For the text-containing cell, return its midpoint in [x, y] coordinate format. 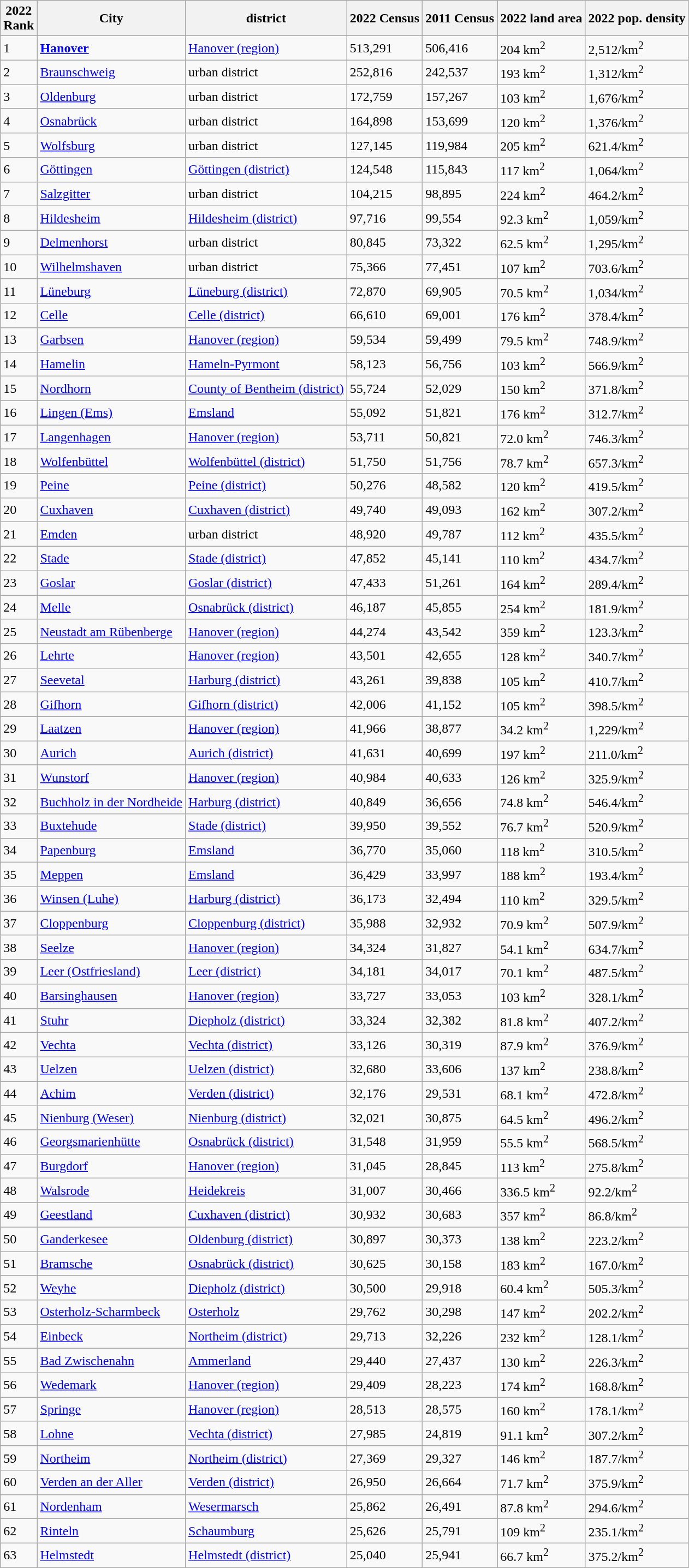
45 [19, 1117]
42,655 [460, 656]
181.9/km2 [637, 608]
99,554 [460, 218]
Langenhagen [111, 438]
506,416 [460, 48]
28,513 [384, 1410]
40,633 [460, 777]
Wolfenbüttel [111, 462]
289.4/km2 [637, 583]
district [266, 19]
29,440 [384, 1361]
1,376/km2 [637, 121]
42 [19, 1045]
21 [19, 535]
513,291 [384, 48]
2,512/km2 [637, 48]
2022 pop. density [637, 19]
748.9/km2 [637, 339]
35 [19, 875]
32,176 [384, 1093]
58,123 [384, 364]
87.9 km2 [542, 1045]
Papenburg [111, 850]
Cloppenburg (district) [266, 923]
124,548 [384, 170]
48,582 [460, 486]
117 km2 [542, 170]
26 [19, 656]
746.3/km2 [637, 438]
50 [19, 1240]
68.1 km2 [542, 1093]
70.5 km2 [542, 291]
77,451 [460, 267]
34.2 km2 [542, 729]
Lüneburg (district) [266, 291]
Hameln-Pyrmont [266, 364]
187.7/km2 [637, 1458]
Hildesheim [111, 218]
48,920 [384, 535]
371.8/km2 [637, 388]
Oldenburg (district) [266, 1240]
55.5 km2 [542, 1142]
112 km2 [542, 535]
126 km2 [542, 777]
28,575 [460, 1410]
51,261 [460, 583]
Nienburg (Weser) [111, 1117]
310.5/km2 [637, 850]
Achim [111, 1093]
Barsinghausen [111, 996]
29,531 [460, 1093]
138 km2 [542, 1240]
39,838 [460, 680]
55,092 [384, 412]
53 [19, 1313]
41,631 [384, 753]
Garbsen [111, 339]
41,152 [460, 705]
Helmstedt [111, 1555]
153,699 [460, 121]
42,006 [384, 705]
375.9/km2 [637, 1483]
23 [19, 583]
2022 Census [384, 19]
294.6/km2 [637, 1507]
Buchholz in der Nordheide [111, 802]
29,918 [460, 1288]
359 km2 [542, 632]
107 km2 [542, 267]
30 [19, 753]
51,750 [384, 462]
472.8/km2 [637, 1093]
47 [19, 1166]
407.2/km2 [637, 1020]
Nordenham [111, 1507]
104,215 [384, 194]
49,093 [460, 510]
32,494 [460, 899]
30,373 [460, 1240]
44 [19, 1093]
Neustadt am Rübenberge [111, 632]
76.7 km2 [542, 826]
Helmstedt (district) [266, 1555]
18 [19, 462]
419.5/km2 [637, 486]
45,855 [460, 608]
546.4/km2 [637, 802]
31,045 [384, 1166]
160 km2 [542, 1410]
60.4 km2 [542, 1288]
39,950 [384, 826]
Seevetal [111, 680]
24,819 [460, 1434]
123.3/km2 [637, 632]
70.1 km2 [542, 972]
56 [19, 1385]
79.5 km2 [542, 339]
2011 Census [460, 19]
35,060 [460, 850]
25 [19, 632]
72.0 km2 [542, 438]
6 [19, 170]
435.5/km2 [637, 535]
87.8 km2 [542, 1507]
378.4/km2 [637, 315]
226.3/km2 [637, 1361]
25,626 [384, 1531]
Cuxhaven [111, 510]
Göttingen (district) [266, 170]
109 km2 [542, 1531]
Delmenhorst [111, 242]
40,849 [384, 802]
Braunschweig [111, 72]
Geestland [111, 1214]
50,276 [384, 486]
150 km2 [542, 388]
City [111, 19]
329.5/km2 [637, 899]
31,548 [384, 1142]
Emden [111, 535]
81.8 km2 [542, 1020]
1,064/km2 [637, 170]
28 [19, 705]
119,984 [460, 145]
235.1/km2 [637, 1531]
Osterholz-Scharmbeck [111, 1313]
43,542 [460, 632]
29,327 [460, 1458]
5 [19, 145]
35,988 [384, 923]
30,875 [460, 1117]
312.7/km2 [637, 412]
2 [19, 72]
Winsen (Luhe) [111, 899]
92.2/km2 [637, 1190]
232 km2 [542, 1337]
157,267 [460, 97]
32,382 [460, 1020]
Stade [111, 559]
75,366 [384, 267]
16 [19, 412]
33 [19, 826]
328.1/km2 [637, 996]
657.3/km2 [637, 462]
Göttingen [111, 170]
Salzgitter [111, 194]
78.7 km2 [542, 462]
52 [19, 1288]
Bad Zwischenahn [111, 1361]
63 [19, 1555]
Leer (Ostfriesland) [111, 972]
Uelzen (district) [266, 1069]
Laatzen [111, 729]
2022 land area [542, 19]
376.9/km2 [637, 1045]
1 [19, 48]
54 [19, 1337]
336.5 km2 [542, 1190]
97,716 [384, 218]
34,017 [460, 972]
7 [19, 194]
33,606 [460, 1069]
172,759 [384, 97]
Verden an der Aller [111, 1483]
30,897 [384, 1240]
357 km2 [542, 1214]
49,740 [384, 510]
Hamelin [111, 364]
41 [19, 1020]
Goslar [111, 583]
36,173 [384, 899]
51 [19, 1264]
Buxtehude [111, 826]
27 [19, 680]
Leer (district) [266, 972]
146 km2 [542, 1458]
40 [19, 996]
15 [19, 388]
53,711 [384, 438]
91.1 km2 [542, 1434]
Lüneburg [111, 291]
20 [19, 510]
41,966 [384, 729]
26,491 [460, 1507]
43 [19, 1069]
Peine [111, 486]
Heidekreis [266, 1190]
Schaumburg [266, 1531]
32,932 [460, 923]
47,852 [384, 559]
Cloppenburg [111, 923]
205 km2 [542, 145]
27,369 [384, 1458]
33,324 [384, 1020]
30,683 [460, 1214]
Wunstorf [111, 777]
566.9/km2 [637, 364]
1,295/km2 [637, 242]
1,034/km2 [637, 291]
38,877 [460, 729]
30,932 [384, 1214]
113 km2 [542, 1166]
Goslar (district) [266, 583]
59,534 [384, 339]
1,676/km2 [637, 97]
72,870 [384, 291]
33,727 [384, 996]
115,843 [460, 170]
46,187 [384, 608]
464.2/km2 [637, 194]
40,984 [384, 777]
Seelze [111, 947]
33,126 [384, 1045]
3 [19, 97]
4 [19, 121]
242,537 [460, 72]
174 km2 [542, 1385]
38 [19, 947]
62.5 km2 [542, 242]
Ganderkesee [111, 1240]
167.0/km2 [637, 1264]
127,145 [384, 145]
238.8/km2 [637, 1069]
Celle (district) [266, 315]
17 [19, 438]
1,229/km2 [637, 729]
183 km2 [542, 1264]
1,312/km2 [637, 72]
Aurich (district) [266, 753]
398.5/km2 [637, 705]
Rinteln [111, 1531]
43,261 [384, 680]
130 km2 [542, 1361]
51,756 [460, 462]
193 km2 [542, 72]
703.6/km2 [637, 267]
621.4/km2 [637, 145]
25,791 [460, 1531]
36 [19, 899]
30,500 [384, 1288]
28,845 [460, 1166]
Stuhr [111, 1020]
70.9 km2 [542, 923]
71.7 km2 [542, 1483]
Hanover [111, 48]
55,724 [384, 388]
59 [19, 1458]
Weyhe [111, 1288]
31,007 [384, 1190]
14 [19, 364]
Georgsmarienhütte [111, 1142]
410.7/km2 [637, 680]
19 [19, 486]
128.1/km2 [637, 1337]
32,680 [384, 1069]
Osterholz [266, 1313]
29,713 [384, 1337]
11 [19, 291]
10 [19, 267]
37 [19, 923]
188 km2 [542, 875]
252,816 [384, 72]
60 [19, 1483]
33,997 [460, 875]
27,985 [384, 1434]
33,053 [460, 996]
8 [19, 218]
29,409 [384, 1385]
66,610 [384, 315]
62 [19, 1531]
147 km2 [542, 1313]
Peine (district) [266, 486]
County of Bentheim (district) [266, 388]
Wilhelmshaven [111, 267]
40,699 [460, 753]
Burgdorf [111, 1166]
168.8/km2 [637, 1385]
54.1 km2 [542, 947]
202.2/km2 [637, 1313]
505.3/km2 [637, 1288]
Uelzen [111, 1069]
197 km2 [542, 753]
52,029 [460, 388]
50,821 [460, 438]
58 [19, 1434]
39,552 [460, 826]
36,770 [384, 850]
2022Rank [19, 19]
74.8 km2 [542, 802]
49 [19, 1214]
80,845 [384, 242]
69,001 [460, 315]
25,941 [460, 1555]
178.1/km2 [637, 1410]
507.9/km2 [637, 923]
128 km2 [542, 656]
Walsrode [111, 1190]
Bramsche [111, 1264]
26,950 [384, 1483]
204 km2 [542, 48]
73,322 [460, 242]
164,898 [384, 121]
46 [19, 1142]
275.8/km2 [637, 1166]
43,501 [384, 656]
Lingen (Ems) [111, 412]
47,433 [384, 583]
48 [19, 1190]
25,862 [384, 1507]
59,499 [460, 339]
22 [19, 559]
Gifhorn (district) [266, 705]
92.3 km2 [542, 218]
36,656 [460, 802]
32,021 [384, 1117]
Osnabrück [111, 121]
162 km2 [542, 510]
375.2/km2 [637, 1555]
Hildesheim (district) [266, 218]
34 [19, 850]
118 km2 [542, 850]
30,466 [460, 1190]
51,821 [460, 412]
36,429 [384, 875]
Wedemark [111, 1385]
31 [19, 777]
Celle [111, 315]
25,040 [384, 1555]
29 [19, 729]
Wolfsburg [111, 145]
26,664 [460, 1483]
Oldenburg [111, 97]
12 [19, 315]
Gifhorn [111, 705]
31,959 [460, 1142]
325.9/km2 [637, 777]
1,059/km2 [637, 218]
Aurich [111, 753]
27,437 [460, 1361]
Ammerland [266, 1361]
Nordhorn [111, 388]
254 km2 [542, 608]
520.9/km2 [637, 826]
86.8/km2 [637, 1214]
9 [19, 242]
49,787 [460, 535]
32 [19, 802]
56,756 [460, 364]
Einbeck [111, 1337]
164 km2 [542, 583]
224 km2 [542, 194]
496.2/km2 [637, 1117]
Lehrte [111, 656]
57 [19, 1410]
Wesermarsch [266, 1507]
568.5/km2 [637, 1142]
30,158 [460, 1264]
Springe [111, 1410]
34,324 [384, 947]
Northeim [111, 1458]
98,895 [460, 194]
193.4/km2 [637, 875]
39 [19, 972]
Meppen [111, 875]
66.7 km2 [542, 1555]
Lohne [111, 1434]
Wolfenbüttel (district) [266, 462]
69,905 [460, 291]
55 [19, 1361]
24 [19, 608]
61 [19, 1507]
31,827 [460, 947]
Melle [111, 608]
Nienburg (district) [266, 1117]
634.7/km2 [637, 947]
13 [19, 339]
29,762 [384, 1313]
434.7/km2 [637, 559]
45,141 [460, 559]
30,319 [460, 1045]
487.5/km2 [637, 972]
34,181 [384, 972]
30,298 [460, 1313]
28,223 [460, 1385]
211.0/km2 [637, 753]
30,625 [384, 1264]
137 km2 [542, 1069]
223.2/km2 [637, 1240]
44,274 [384, 632]
Vechta [111, 1045]
340.7/km2 [637, 656]
32,226 [460, 1337]
64.5 km2 [542, 1117]
